Locate the cell with the specified text and output its [x, y] center coordinate. 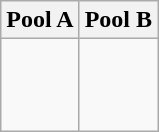
Pool B [118, 20]
Pool A [40, 20]
